Find where the given text appears and provide that cell's center as (X, Y) coordinate. 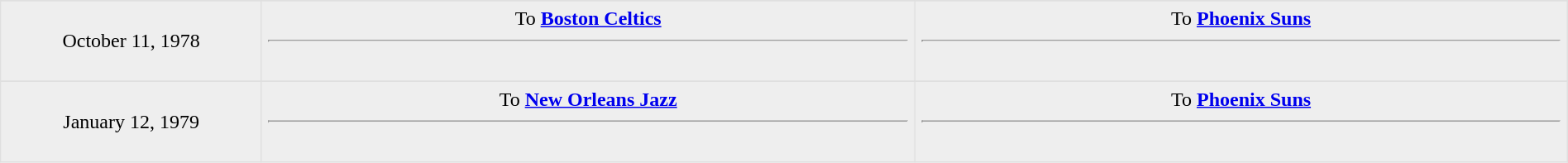
October 11, 1978 (131, 41)
To New Orleans Jazz (587, 122)
To Boston Celtics (587, 41)
January 12, 1979 (131, 122)
